Find where the given text appears and provide that cell's center as (X, Y) coordinate. 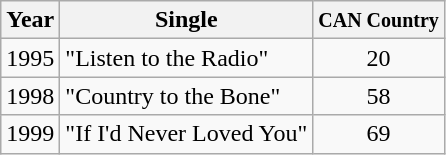
58 (379, 96)
"If I'd Never Loved You" (186, 134)
CAN Country (379, 20)
20 (379, 58)
"Listen to the Radio" (186, 58)
Single (186, 20)
1995 (30, 58)
"Country to the Bone" (186, 96)
1998 (30, 96)
1999 (30, 134)
69 (379, 134)
Year (30, 20)
